Determine the [x, y] coordinate at the center of the cell enclosing the given text.  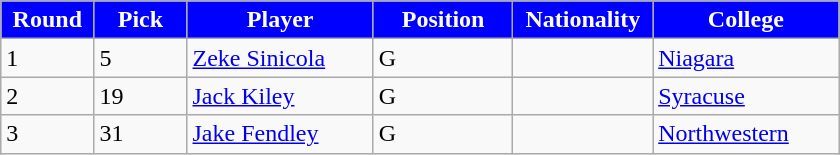
31 [140, 134]
Round [48, 20]
Player [280, 20]
5 [140, 58]
2 [48, 96]
19 [140, 96]
Jake Fendley [280, 134]
Position [443, 20]
College [746, 20]
Pick [140, 20]
Northwestern [746, 134]
1 [48, 58]
Jack Kiley [280, 96]
Syracuse [746, 96]
3 [48, 134]
Nationality [583, 20]
Zeke Sinicola [280, 58]
Niagara [746, 58]
